Return (X, Y) of the center of cell containing provided text 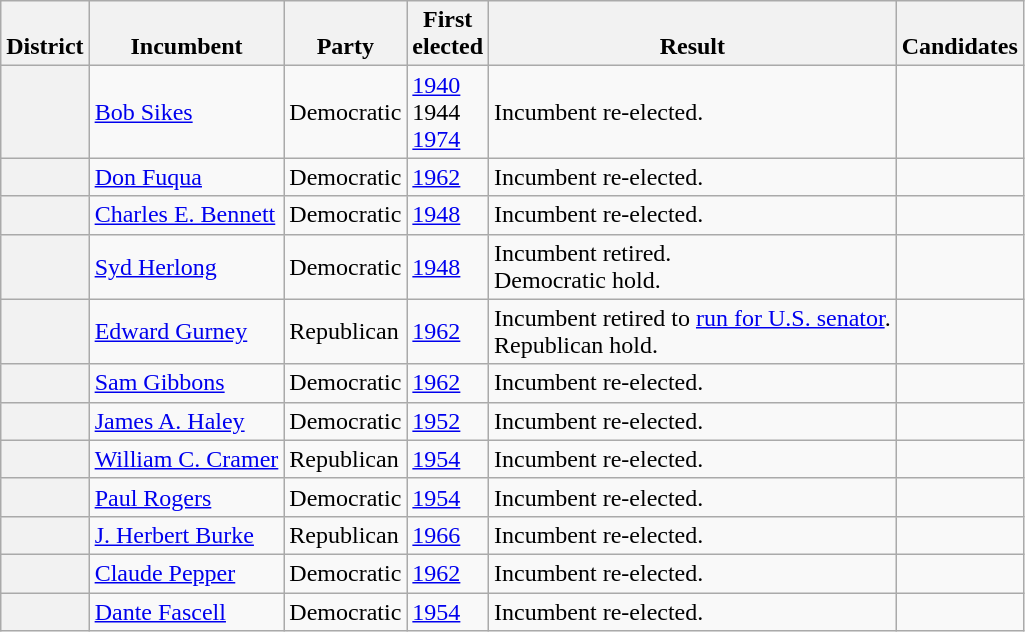
Claude Pepper (186, 573)
1966 (448, 535)
Dante Fascell (186, 611)
Result (693, 34)
James A. Haley (186, 421)
19401944 1974 (448, 112)
Syd Herlong (186, 266)
Candidates (960, 34)
Bob Sikes (186, 112)
1952 (448, 421)
Sam Gibbons (186, 383)
Don Fuqua (186, 177)
Incumbent retired to run for U.S. senator.Republican hold. (693, 332)
Paul Rogers (186, 497)
J. Herbert Burke (186, 535)
Firstelected (448, 34)
Party (346, 34)
Charles E. Bennett (186, 215)
Edward Gurney (186, 332)
William C. Cramer (186, 459)
District (45, 34)
Incumbent retired.Democratic hold. (693, 266)
Incumbent (186, 34)
